Find where the given text appears and provide that cell's center as [x, y] coordinate. 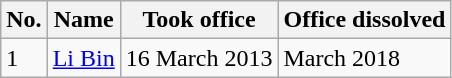
No. [24, 20]
1 [24, 58]
Took office [199, 20]
Office dissolved [364, 20]
Name [84, 20]
Li Bin [84, 58]
16 March 2013 [199, 58]
March 2018 [364, 58]
